Output the [x, y] coordinate of the center of the cell containing the given text.  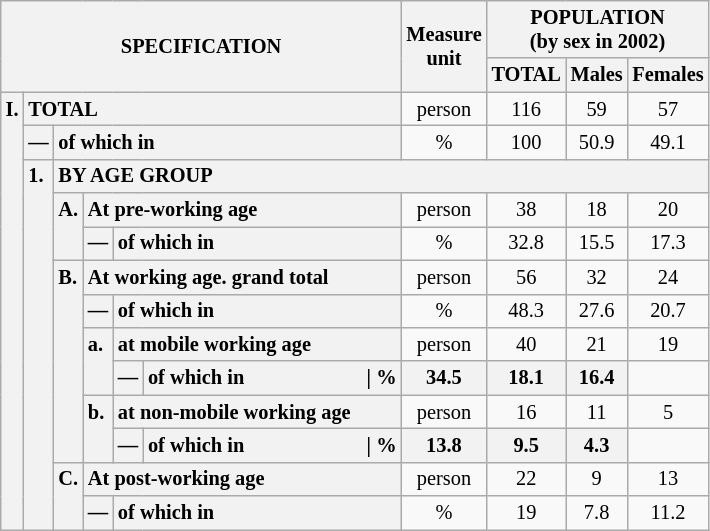
57 [668, 109]
22 [526, 479]
32.8 [526, 243]
116 [526, 109]
49.1 [668, 142]
a. [98, 360]
11 [597, 412]
15.5 [597, 243]
48.3 [526, 311]
A. [68, 226]
At pre-working age [242, 210]
13 [668, 479]
9 [597, 479]
At post-working age [242, 479]
B. [68, 361]
17.3 [668, 243]
at mobile working age [257, 344]
SPECIFICATION [202, 46]
4.3 [597, 445]
BY AGE GROUP [382, 176]
POPULATION (by sex in 2002) [598, 29]
at non-mobile working age [257, 412]
56 [526, 277]
11.2 [668, 513]
34.5 [444, 378]
40 [526, 344]
38 [526, 210]
20 [668, 210]
At working age. grand total [242, 277]
16.4 [597, 378]
I. [12, 311]
20.7 [668, 311]
b. [98, 428]
50.9 [597, 142]
18 [597, 210]
21 [597, 344]
16 [526, 412]
100 [526, 142]
59 [597, 109]
32 [597, 277]
7.8 [597, 513]
27.6 [597, 311]
13.8 [444, 445]
C. [68, 496]
9.5 [526, 445]
Measure unit [444, 46]
Males [597, 75]
1. [38, 344]
5 [668, 412]
24 [668, 277]
Females [668, 75]
18.1 [526, 378]
